Detect which cell encompasses the target text, then output its [x, y] center coordinate. 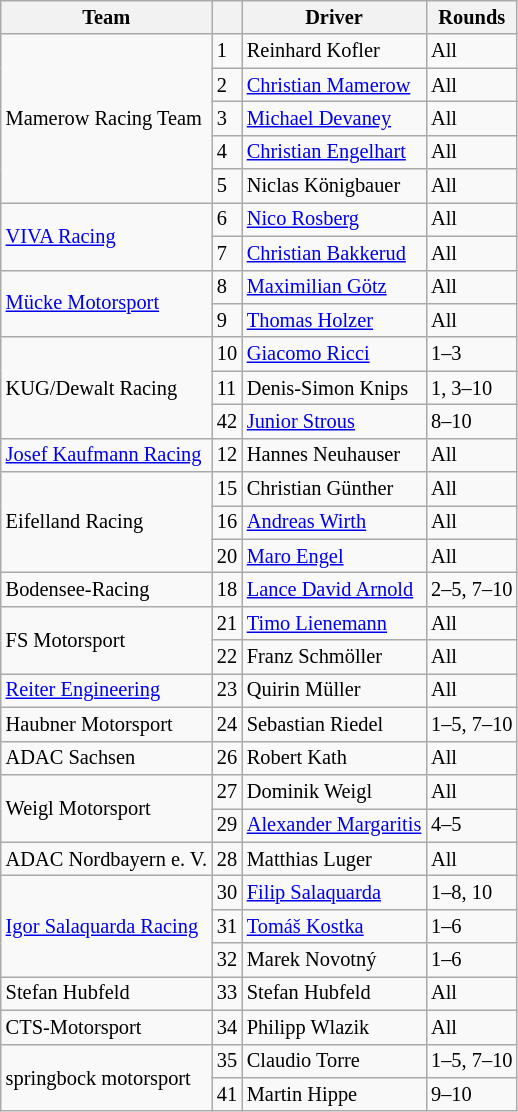
4 [227, 152]
1–3 [472, 354]
9 [227, 320]
Quirin Müller [334, 690]
29 [227, 825]
ADAC Nordbayern e. V. [106, 859]
6 [227, 219]
31 [227, 926]
Maro Engel [334, 556]
Christian Mamerow [334, 85]
22 [227, 657]
Marek Novotný [334, 960]
41 [227, 1094]
9–10 [472, 1094]
20 [227, 556]
3 [227, 118]
Weigl Motorsport [106, 808]
Rounds [472, 17]
Junior Strous [334, 421]
Bodensee-Racing [106, 589]
Niclas Königbauer [334, 186]
Eifelland Racing [106, 522]
18 [227, 589]
Michael Devaney [334, 118]
Filip Salaquarda [334, 892]
Mamerow Racing Team [106, 118]
26 [227, 758]
Mücke Motorsport [106, 304]
30 [227, 892]
8–10 [472, 421]
8 [227, 287]
Driver [334, 17]
10 [227, 354]
33 [227, 993]
Timo Lienemann [334, 623]
Robert Kath [334, 758]
Matthias Luger [334, 859]
Christian Engelhart [334, 152]
Tomáš Kostka [334, 926]
ADAC Sachsen [106, 758]
Reiter Engineering [106, 690]
28 [227, 859]
11 [227, 388]
Lance David Arnold [334, 589]
Philipp Wlazik [334, 1027]
7 [227, 253]
15 [227, 489]
Martin Hippe [334, 1094]
4–5 [472, 825]
Reinhard Kofler [334, 51]
27 [227, 791]
Team [106, 17]
Maximilian Götz [334, 287]
Nico Rosberg [334, 219]
Dominik Weigl [334, 791]
32 [227, 960]
Christian Bakkerud [334, 253]
KUG/Dewalt Racing [106, 388]
34 [227, 1027]
2 [227, 85]
Andreas Wirth [334, 522]
FS Motorsport [106, 640]
Josef Kaufmann Racing [106, 455]
Christian Günther [334, 489]
23 [227, 690]
Thomas Holzer [334, 320]
1, 3–10 [472, 388]
Sebastian Riedel [334, 724]
Claudio Torre [334, 1061]
21 [227, 623]
42 [227, 421]
Denis-Simon Knips [334, 388]
Igor Salaquarda Racing [106, 926]
24 [227, 724]
springbock motorsport [106, 1078]
35 [227, 1061]
12 [227, 455]
2–5, 7–10 [472, 589]
Haubner Motorsport [106, 724]
CTS-Motorsport [106, 1027]
1 [227, 51]
5 [227, 186]
Alexander Margaritis [334, 825]
Giacomo Ricci [334, 354]
16 [227, 522]
VIVA Racing [106, 236]
1–8, 10 [472, 892]
Hannes Neuhauser [334, 455]
Franz Schmöller [334, 657]
